Determine the (X, Y) coordinate at the center of the cell enclosing the given text.  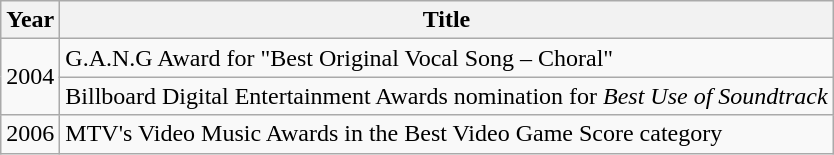
G.A.N.G Award for "Best Original Vocal Song – Choral" (446, 58)
Billboard Digital Entertainment Awards nomination for Best Use of Soundtrack (446, 96)
Year (30, 20)
2006 (30, 134)
Title (446, 20)
MTV's Video Music Awards in the Best Video Game Score category (446, 134)
2004 (30, 77)
